Return [x, y] of the center of cell containing provided text 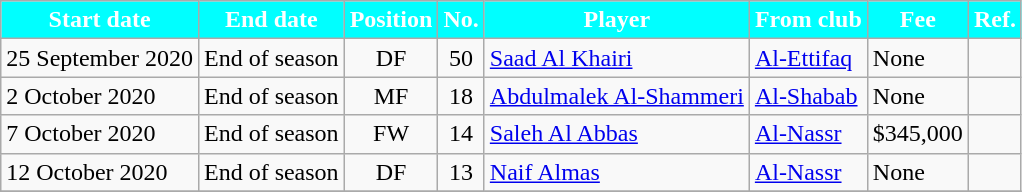
25 September 2020 [100, 58]
7 October 2020 [100, 134]
Position [391, 20]
$345,000 [918, 134]
14 [461, 134]
Naif Almas [616, 172]
Fee [918, 20]
From club [808, 20]
Abdulmalek Al-Shammeri [616, 96]
Saleh Al Abbas [616, 134]
Ref. [994, 20]
13 [461, 172]
MF [391, 96]
2 October 2020 [100, 96]
Al-Shabab [808, 96]
No. [461, 20]
Saad Al Khairi [616, 58]
End date [271, 20]
Start date [100, 20]
FW [391, 134]
Al-Ettifaq [808, 58]
18 [461, 96]
12 October 2020 [100, 172]
Player [616, 20]
50 [461, 58]
